Determine the (X, Y) coordinate at the center of the cell enclosing the given text.  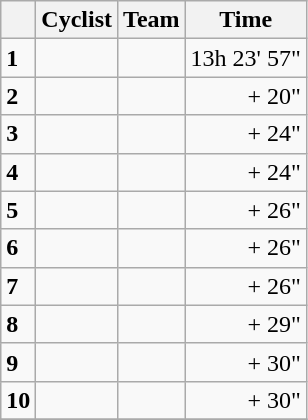
7 (18, 286)
4 (18, 172)
3 (18, 134)
2 (18, 96)
+ 29" (246, 324)
10 (18, 400)
1 (18, 58)
Team (152, 20)
9 (18, 362)
6 (18, 248)
8 (18, 324)
Cyclist (77, 20)
+ 20" (246, 96)
5 (18, 210)
Time (246, 20)
13h 23' 57" (246, 58)
